Find where the given text appears and provide that cell's center as [X, Y] coordinate. 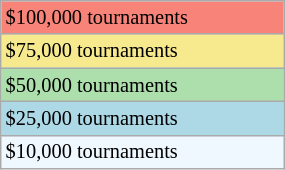
$75,000 tournaments [142, 51]
$50,000 tournaments [142, 85]
$25,000 tournaments [142, 118]
$100,000 tournaments [142, 17]
$10,000 tournaments [142, 152]
